Extract the [x, y] coordinate from the center of the cell holding the provided text.  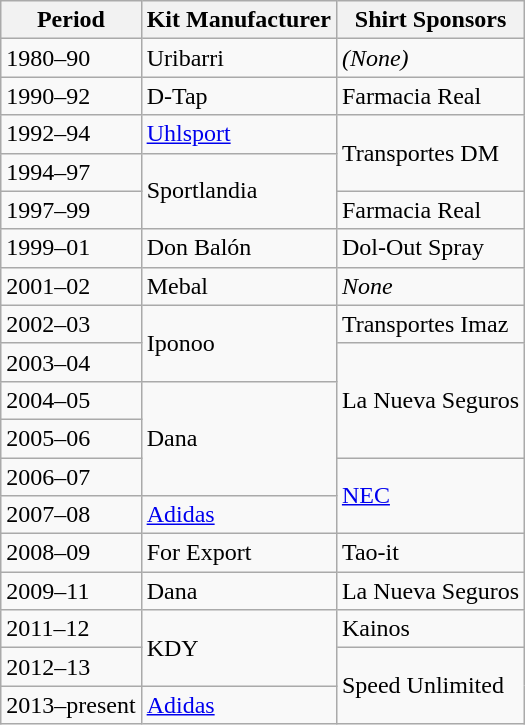
1994–97 [71, 172]
1992–94 [71, 134]
(None) [430, 58]
1980–90 [71, 58]
Don Balón [238, 248]
2011–12 [71, 629]
Mebal [238, 286]
Kainos [430, 629]
Period [71, 20]
2012–13 [71, 667]
Speed Unlimited [430, 686]
2007–08 [71, 515]
None [430, 286]
KDY [238, 648]
1997–99 [71, 210]
1999–01 [71, 248]
2004–05 [71, 400]
Kit Manufacturer [238, 20]
2009–11 [71, 591]
Iponoo [238, 343]
Uhlsport [238, 134]
Transportes DM [430, 153]
Uribarri [238, 58]
2001–02 [71, 286]
D-Tap [238, 96]
For Export [238, 553]
2013–present [71, 705]
Shirt Sponsors [430, 20]
Transportes Imaz [430, 324]
Sportlandia [238, 191]
2008–09 [71, 553]
1990–92 [71, 96]
NEC [430, 496]
2003–04 [71, 362]
Tao-it [430, 553]
2005–06 [71, 438]
2002–03 [71, 324]
2006–07 [71, 477]
Dol-Out Spray [430, 248]
